Provide the (X, Y) coordinate of the cell's center where the given text is located.  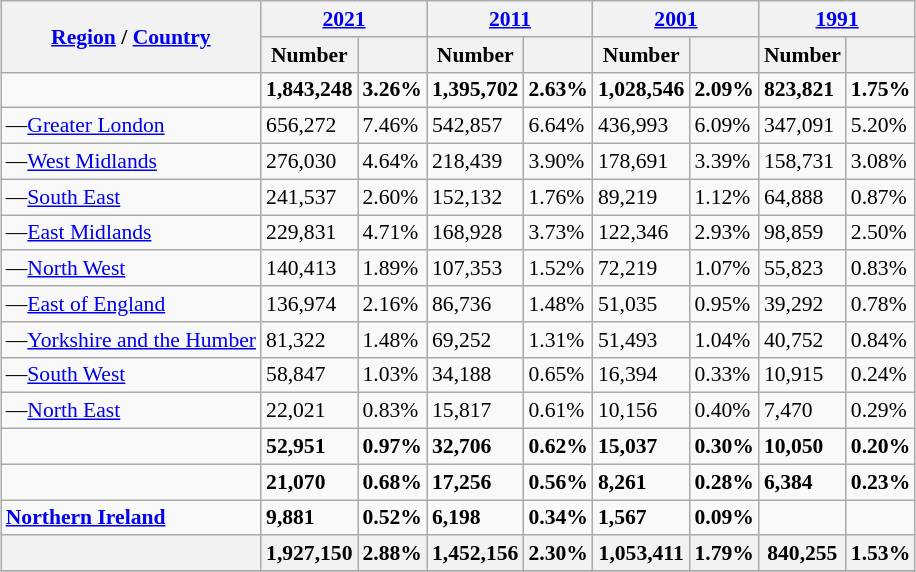
1,028,546 (641, 90)
5.20% (880, 126)
64,888 (802, 197)
3.26% (392, 90)
—North West (131, 268)
3.39% (724, 161)
—Yorkshire and the Humber (131, 339)
2.60% (392, 197)
1,567 (641, 518)
2.09% (724, 90)
21,070 (309, 482)
15,037 (641, 446)
6.09% (724, 126)
0.56% (558, 482)
2.88% (392, 553)
8,261 (641, 482)
Northern Ireland (131, 518)
152,132 (475, 197)
—South East (131, 197)
0.24% (880, 375)
—East of England (131, 304)
0.87% (880, 197)
2.16% (392, 304)
0.34% (558, 518)
3.08% (880, 161)
158,731 (802, 161)
6,198 (475, 518)
7,470 (802, 411)
22,021 (309, 411)
2.63% (558, 90)
229,831 (309, 232)
107,353 (475, 268)
69,252 (475, 339)
6,384 (802, 482)
168,928 (475, 232)
2011 (510, 19)
241,537 (309, 197)
823,821 (802, 90)
0.62% (558, 446)
72,219 (641, 268)
3.73% (558, 232)
1.52% (558, 268)
1,452,156 (475, 553)
122,346 (641, 232)
Region / Country (131, 36)
0.52% (392, 518)
1.04% (724, 339)
1,053,411 (641, 553)
0.29% (880, 411)
2.50% (880, 232)
10,156 (641, 411)
52,951 (309, 446)
1.03% (392, 375)
0.68% (392, 482)
1.07% (724, 268)
—West Midlands (131, 161)
276,030 (309, 161)
1.53% (880, 553)
0.95% (724, 304)
10,050 (802, 446)
4.71% (392, 232)
51,035 (641, 304)
0.84% (880, 339)
—East Midlands (131, 232)
32,706 (475, 446)
347,091 (802, 126)
3.90% (558, 161)
0.65% (558, 375)
0.78% (880, 304)
0.40% (724, 411)
17,256 (475, 482)
39,292 (802, 304)
34,188 (475, 375)
0.09% (724, 518)
7.46% (392, 126)
1,927,150 (309, 553)
0.20% (880, 446)
1.89% (392, 268)
2.93% (724, 232)
58,847 (309, 375)
0.97% (392, 446)
0.23% (880, 482)
9,881 (309, 518)
542,857 (475, 126)
10,915 (802, 375)
1,843,248 (309, 90)
1.31% (558, 339)
656,272 (309, 126)
51,493 (641, 339)
15,817 (475, 411)
40,752 (802, 339)
4.64% (392, 161)
89,219 (641, 197)
16,394 (641, 375)
218,439 (475, 161)
2.30% (558, 553)
1991 (837, 19)
1.75% (880, 90)
—Greater London (131, 126)
1,395,702 (475, 90)
1.79% (724, 553)
0.33% (724, 375)
1.76% (558, 197)
81,322 (309, 339)
0.61% (558, 411)
55,823 (802, 268)
136,974 (309, 304)
2001 (676, 19)
—South West (131, 375)
436,993 (641, 126)
86,736 (475, 304)
1.12% (724, 197)
0.30% (724, 446)
6.64% (558, 126)
840,255 (802, 553)
2021 (344, 19)
—North East (131, 411)
178,691 (641, 161)
0.28% (724, 482)
140,413 (309, 268)
98,859 (802, 232)
